Identify which cell holds the provided text, then report its [X, Y] central coordinate. 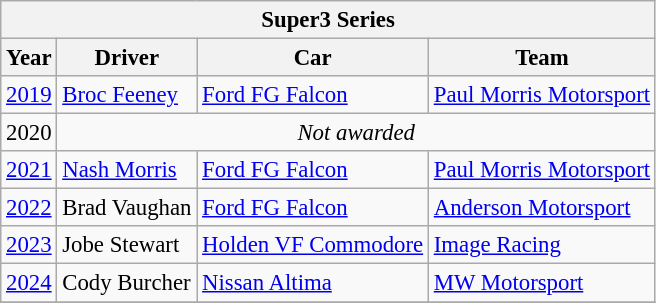
Nash Morris [127, 170]
Not awarded [356, 133]
2019 [29, 95]
Broc Feeney [127, 95]
Year [29, 58]
Driver [127, 58]
Anderson Motorsport [542, 208]
Image Racing [542, 245]
Holden VF Commodore [313, 245]
Car [313, 58]
MW Motorsport [542, 283]
2020 [29, 133]
2022 [29, 208]
Cody Burcher [127, 283]
Super3 Series [328, 20]
2024 [29, 283]
2023 [29, 245]
Nissan Altima [313, 283]
Jobe Stewart [127, 245]
2021 [29, 170]
Brad Vaughan [127, 208]
Team [542, 58]
